Identify which cell holds the provided text, then report its [X, Y] central coordinate. 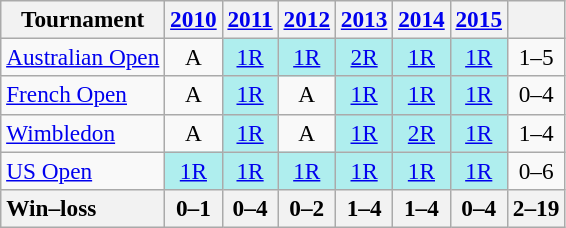
1–5 [536, 57]
2013 [364, 19]
French Open [83, 95]
Australian Open [83, 57]
2015 [478, 19]
2010 [194, 19]
0–1 [194, 208]
2014 [422, 19]
Win–loss [83, 208]
2011 [250, 19]
0–6 [536, 170]
Wimbledon [83, 133]
US Open [83, 170]
2–19 [536, 208]
0–2 [306, 208]
Tournament [83, 19]
2012 [306, 19]
